Determine the (X, Y) coordinate at the center of the cell enclosing the given text.  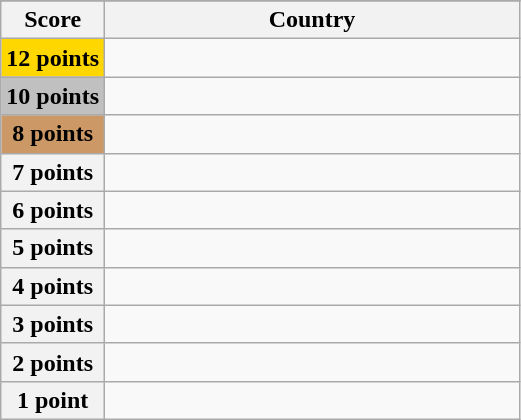
4 points (53, 286)
Score (53, 20)
3 points (53, 324)
12 points (53, 58)
10 points (53, 96)
2 points (53, 362)
Country (312, 20)
8 points (53, 134)
5 points (53, 248)
6 points (53, 210)
1 point (53, 400)
7 points (53, 172)
